Pinpoint the cell where the given text exists, returning its (x, y) midpoint coordinate. 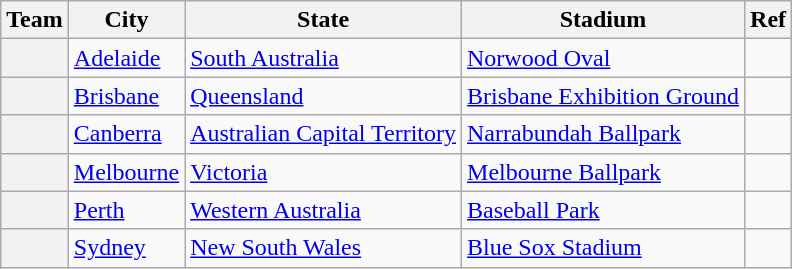
Australian Capital Territory (324, 134)
Canberra (126, 134)
South Australia (324, 58)
New South Wales (324, 248)
Team (35, 20)
City (126, 20)
State (324, 20)
Baseball Park (604, 210)
Sydney (126, 248)
Western Australia (324, 210)
Brisbane Exhibition Ground (604, 96)
Perth (126, 210)
Brisbane (126, 96)
Melbourne Ballpark (604, 172)
Blue Sox Stadium (604, 248)
Ref (768, 20)
Queensland (324, 96)
Melbourne (126, 172)
Narrabundah Ballpark (604, 134)
Victoria (324, 172)
Adelaide (126, 58)
Norwood Oval (604, 58)
Stadium (604, 20)
